Locate the cell with the specified text and output its (x, y) center coordinate. 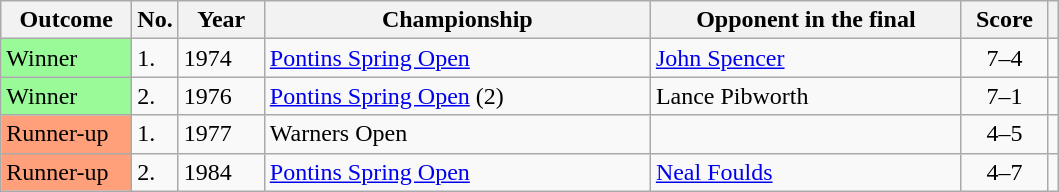
Year (221, 20)
1977 (221, 134)
Lance Pibworth (806, 96)
1974 (221, 58)
Warners Open (457, 134)
1984 (221, 172)
7–4 (1004, 58)
4–5 (1004, 134)
Outcome (66, 20)
4–7 (1004, 172)
Neal Foulds (806, 172)
Opponent in the final (806, 20)
John Spencer (806, 58)
Pontins Spring Open (2) (457, 96)
Championship (457, 20)
1976 (221, 96)
No. (155, 20)
Score (1004, 20)
7–1 (1004, 96)
